Return the [X, Y] coordinate for the center point of the cell that contains the specified text.  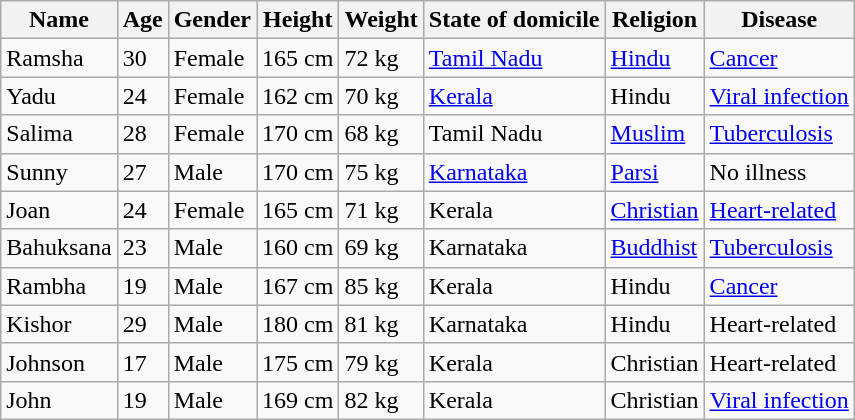
State of domicile [514, 20]
30 [142, 58]
Ramsha [59, 58]
Rambha [59, 286]
Yadu [59, 96]
17 [142, 362]
75 kg [381, 172]
Buddhist [654, 248]
180 cm [298, 324]
69 kg [381, 248]
23 [142, 248]
27 [142, 172]
160 cm [298, 248]
Sunny [59, 172]
Joan [59, 210]
Weight [381, 20]
Religion [654, 20]
169 cm [298, 400]
68 kg [381, 134]
Age [142, 20]
175 cm [298, 362]
Salima [59, 134]
Muslim [654, 134]
162 cm [298, 96]
No illness [779, 172]
Gender [212, 20]
Name [59, 20]
79 kg [381, 362]
29 [142, 324]
John [59, 400]
28 [142, 134]
71 kg [381, 210]
Parsi [654, 172]
72 kg [381, 58]
167 cm [298, 286]
70 kg [381, 96]
Johnson [59, 362]
82 kg [381, 400]
Height [298, 20]
Disease [779, 20]
81 kg [381, 324]
Bahuksana [59, 248]
Kishor [59, 324]
85 kg [381, 286]
